Determine the (x, y) coordinate at the center of the cell enclosing the given text.  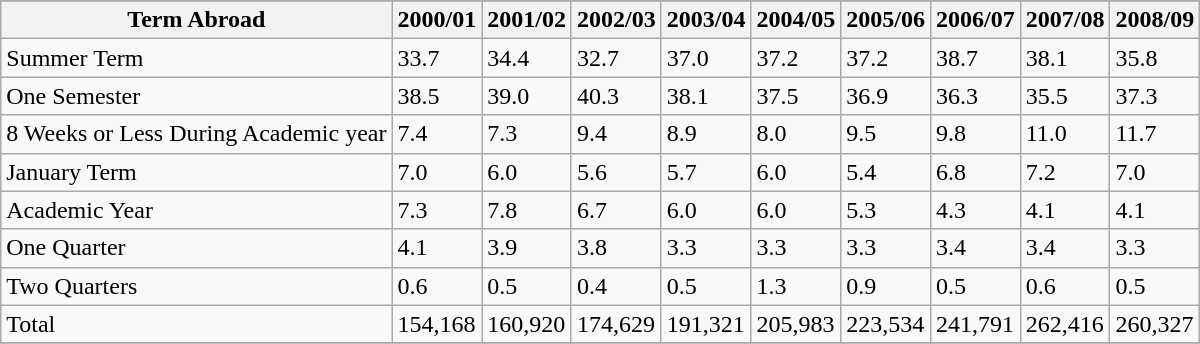
7.2 (1065, 172)
2006/07 (975, 20)
One Quarter (196, 248)
5.7 (706, 172)
8.0 (796, 134)
38.5 (437, 96)
2008/09 (1155, 20)
36.9 (886, 96)
2003/04 (706, 20)
39.0 (527, 96)
11.0 (1065, 134)
7.8 (527, 210)
260,327 (1155, 324)
Summer Term (196, 58)
5.6 (616, 172)
4.3 (975, 210)
5.3 (886, 210)
33.7 (437, 58)
0.9 (886, 286)
6.7 (616, 210)
223,534 (886, 324)
174,629 (616, 324)
37.3 (1155, 96)
2004/05 (796, 20)
One Semester (196, 96)
11.7 (1155, 134)
8.9 (706, 134)
2001/02 (527, 20)
2005/06 (886, 20)
40.3 (616, 96)
7.4 (437, 134)
3.8 (616, 248)
2000/01 (437, 20)
32.7 (616, 58)
Total (196, 324)
2007/08 (1065, 20)
1.3 (796, 286)
6.8 (975, 172)
Academic Year (196, 210)
36.3 (975, 96)
3.9 (527, 248)
35.8 (1155, 58)
205,983 (796, 324)
262,416 (1065, 324)
191,321 (706, 324)
9.4 (616, 134)
34.4 (527, 58)
9.5 (886, 134)
2002/03 (616, 20)
154,168 (437, 324)
38.7 (975, 58)
160,920 (527, 324)
35.5 (1065, 96)
Two Quarters (196, 286)
37.0 (706, 58)
0.4 (616, 286)
37.5 (796, 96)
Term Abroad (196, 20)
January Term (196, 172)
241,791 (975, 324)
5.4 (886, 172)
8 Weeks or Less During Academic year (196, 134)
9.8 (975, 134)
